Return (x, y) of the center of cell containing provided text 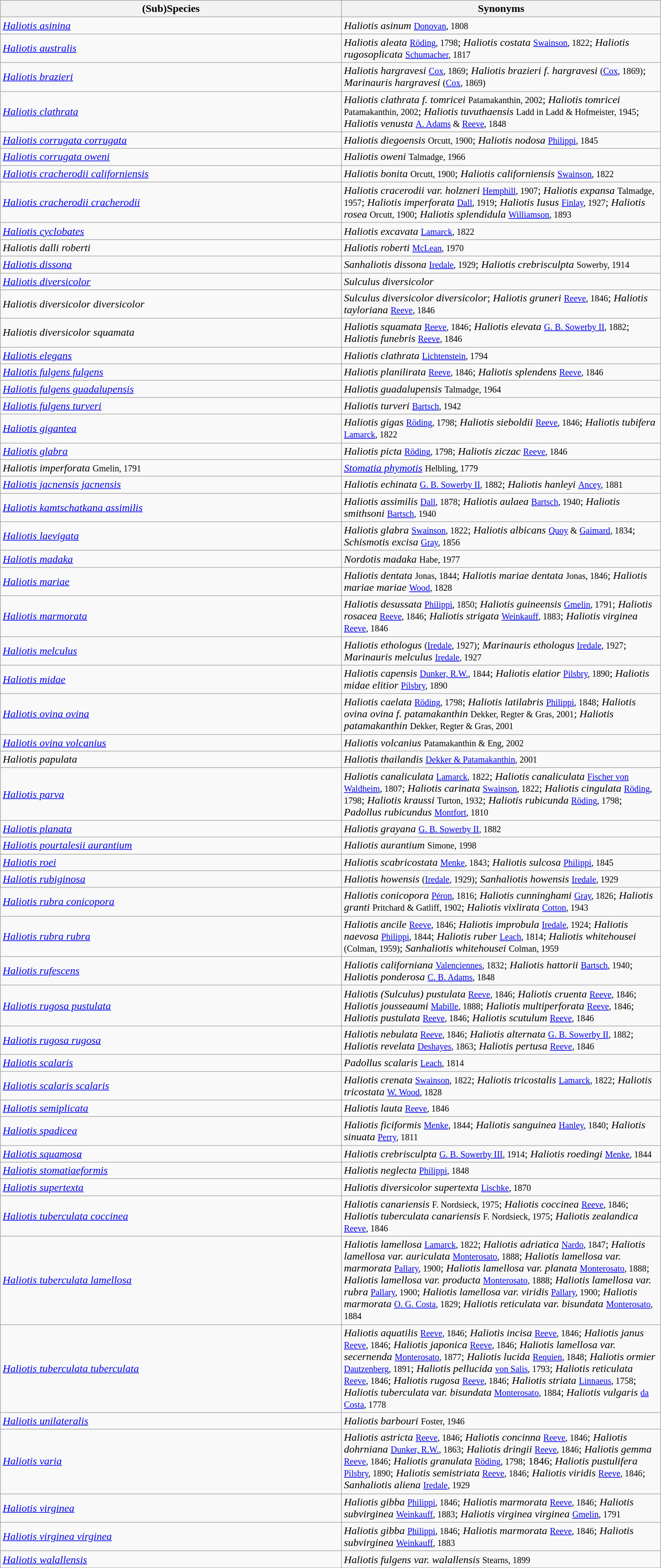
Haliotis corrugata oweni (171, 157)
Haliotis spadicea (171, 1131)
Sanhaliotis dissona Iredale, 1929; Haliotis crebrisculpta Sowerby, 1914 (501, 264)
Haliotis pourtalesii aurantium (171, 845)
Haliotis unilateralis (171, 1421)
Haliotis asinum Donovan, 1808 (501, 26)
Stomatia phymotis Helbling, 1779 (501, 468)
Sulculus diversicolor diversicolor; Haliotis gruneri Reeve, 1846; Haliotis tayloriana Reeve, 1846 (501, 304)
Haliotis semiplicata (171, 1108)
Haliotis imperforata Gmelin, 1791 (171, 468)
Haliotis echinata G. B. Sowerby II, 1882; Haliotis hanleyi Ancey, 1881 (501, 485)
Haliotis fulgens turveri (171, 406)
Haliotis crebrisculpta G. B. Sowerby III, 1914; Haliotis roedingi Menke, 1844 (501, 1154)
Haliotis neglecta Philippi, 1848 (501, 1171)
Haliotis diversicolor (171, 282)
Haliotis picta Röding, 1798; Haliotis ziczac Reeve, 1846 (501, 451)
Haliotis cyclobates (171, 231)
Haliotis grayana G. B. Sowerby II, 1882 (501, 829)
Haliotis assimilis Dall, 1878; Haliotis aulaea Bartsch, 1940; Haliotis smithsoni Bartsch, 1940 (501, 508)
Haliotis ficiformis Menke, 1844; Haliotis sanguinea Hanley, 1840; Haliotis sinuata Perry, 1811 (501, 1131)
Haliotis ethologus (Iredale, 1927); Marinauris ethologus Iredale, 1927; Marinauris melculus Iredale, 1927 (501, 650)
Haliotis nebulata Reeve, 1846; Haliotis alternata G. B. Sowerby II, 1882; Haliotis revelata Deshayes, 1863; Haliotis pertusa Reeve, 1846 (501, 1040)
Haliotis scalaris scalaris (171, 1086)
Padollus scalaris Leach, 1814 (501, 1063)
Haliotis hargravesi Cox, 1869; Haliotis brazieri f. hargravesi (Cox, 1869); Marinauris hargravesi (Cox, 1869) (501, 77)
Haliotis tuberculata lamellosa (171, 1280)
Haliotis squamosa (171, 1154)
Haliotis fulgens var. walallensis Stearns, 1899 (501, 1559)
Synonyms (501, 9)
Haliotis australis (171, 48)
Haliotis elegans (171, 356)
Haliotis diversicolor supertexta Lischke, 1870 (501, 1187)
Haliotis diversicolor squamata (171, 333)
Haliotis tuberculata coccinea (171, 1216)
Haliotis tuberculata tuberculata (171, 1368)
Haliotis diegoensis Orcutt, 1900; Haliotis nodosa Philippi, 1845 (501, 140)
Haliotis laevigata (171, 536)
Haliotis howensis (Iredale, 1929); Sanhaliotis howensis Iredale, 1929 (501, 879)
Haliotis brazieri (171, 77)
Haliotis scalaris (171, 1063)
Haliotis mariae (171, 582)
Haliotis thailandis Dekker & Patamakanthin, 2001 (501, 760)
Haliotis gibba Philippi, 1846; Haliotis marmorata Reeve, 1846; Haliotis subvirginea Weinkauff, 1883; Haliotis virginea virginea Gmelin, 1791 (501, 1508)
Haliotis rugosa pustulata (171, 1005)
Haliotis stomatiaeformis (171, 1171)
Haliotis volcanius Patamakanthin & Eng, 2002 (501, 743)
Haliotis barbouri Foster, 1946 (501, 1421)
Haliotis supertexta (171, 1187)
Haliotis kamtschatkana assimilis (171, 508)
Haliotis corrugata corrugata (171, 140)
Haliotis californiana Valenciennes, 1832; Haliotis hattorii Bartsch, 1940; Haliotis ponderosa C. B. Adams, 1848 (501, 971)
(Sub)Species (171, 9)
Haliotis madaka (171, 559)
Haliotis clathrata (171, 111)
Nordotis madaka Habe, 1977 (501, 559)
Haliotis dalli roberti (171, 248)
Haliotis crenata Swainson, 1822; Haliotis tricostalis Lamarck, 1822; Haliotis tricostata W. Wood, 1828 (501, 1086)
Haliotis varia (171, 1461)
Haliotis melculus (171, 650)
Haliotis diversicolor diversicolor (171, 304)
Haliotis capensis Dunker, R.W., 1844; Haliotis elatior Pilsbry, 1890; Haliotis midae elitior Pilsbry, 1890 (501, 679)
Haliotis guadalupensis Talmadge, 1964 (501, 389)
Haliotis marmorata (171, 616)
Haliotis conicopora Péron, 1816; Haliotis cunninghami Gray, 1826; Haliotis granti Pritchard & Gatliff, 1902; Haliotis vixlirata Cotton, 1943 (501, 901)
Haliotis planilirata Reeve, 1846; Haliotis splendens Reeve, 1846 (501, 372)
Haliotis aleata Röding, 1798; Haliotis costata Swainson, 1822; Haliotis rugosoplicata Schumacher, 1817 (501, 48)
Haliotis virginea virginea (171, 1537)
Haliotis rubra rubra (171, 936)
Haliotis walallensis (171, 1559)
Haliotis aurantium Simone, 1998 (501, 845)
Haliotis asinina (171, 26)
Haliotis rubiginosa (171, 879)
Sulculus diversicolor (501, 282)
Haliotis bonita Orcutt, 1900; Haliotis californiensis Swainson, 1822 (501, 174)
Haliotis gigas Röding, 1798; Haliotis sieboldii Reeve, 1846; Haliotis tubifera Lamarck, 1822 (501, 428)
Haliotis dentata Jonas, 1844; Haliotis mariae dentata Jonas, 1846; Haliotis mariae mariae Wood, 1828 (501, 582)
Haliotis oweni Talmadge, 1966 (501, 157)
Haliotis dissona (171, 264)
Haliotis squamata Reeve, 1846; Haliotis elevata G. B. Sowerby II, 1882; Haliotis funebris Reeve, 1846 (501, 333)
Haliotis scabricostata Menke, 1843; Haliotis sulcosa Philippi, 1845 (501, 862)
Haliotis clathrata Lichtenstein, 1794 (501, 356)
Haliotis planata (171, 829)
Haliotis papulata (171, 760)
Haliotis excavata Lamarck, 1822 (501, 231)
Haliotis midae (171, 679)
Haliotis turveri Bartsch, 1942 (501, 406)
Haliotis rufescens (171, 971)
Haliotis rubra conicopora (171, 901)
Haliotis glabra (171, 451)
Haliotis rugosa rugosa (171, 1040)
Haliotis roei (171, 862)
Haliotis virginea (171, 1508)
Haliotis glabra Swainson, 1822; Haliotis albicans Quoy & Gaimard, 1834; Schismotis excisa Gray, 1856 (501, 536)
Haliotis jacnensis jacnensis (171, 485)
Haliotis fulgens fulgens (171, 372)
Haliotis lauta Reeve, 1846 (501, 1108)
Haliotis ovina ovina (171, 714)
Haliotis gigantea (171, 428)
Haliotis fulgens guadalupensis (171, 389)
Haliotis parva (171, 794)
Haliotis gibba Philippi, 1846; Haliotis marmorata Reeve, 1846; Haliotis subvirginea Weinkauff, 1883 (501, 1537)
Haliotis roberti McLean, 1970 (501, 248)
Haliotis cracherodii californiensis (171, 174)
Haliotis ovina volcanius (171, 743)
Haliotis cracherodii cracherodii (171, 202)
